Return the [x, y] coordinate for the center point of the cell that contains the specified text.  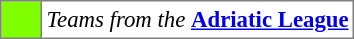
Teams from the Adriatic League [198, 20]
